Capture the cell that displays the provided text and extract its [X, Y] central coordinate. 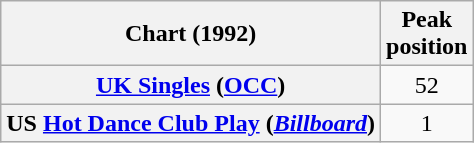
US Hot Dance Club Play (Billboard) [191, 123]
Chart (1992) [191, 34]
52 [427, 85]
1 [427, 123]
UK Singles (OCC) [191, 85]
Peakposition [427, 34]
